Identify which cell holds the provided text, then report its (X, Y) central coordinate. 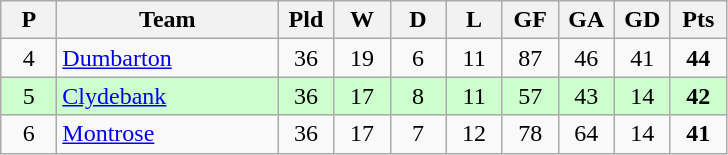
43 (586, 96)
Pld (306, 20)
4 (29, 58)
P (29, 20)
78 (530, 134)
12 (474, 134)
W (362, 20)
GA (586, 20)
5 (29, 96)
Team (168, 20)
L (474, 20)
19 (362, 58)
8 (418, 96)
42 (698, 96)
Dumbarton (168, 58)
GF (530, 20)
44 (698, 58)
64 (586, 134)
Clydebank (168, 96)
57 (530, 96)
Montrose (168, 134)
Pts (698, 20)
D (418, 20)
7 (418, 134)
GD (642, 20)
87 (530, 58)
46 (586, 58)
